Detect which cell encompasses the target text, then output its (x, y) center coordinate. 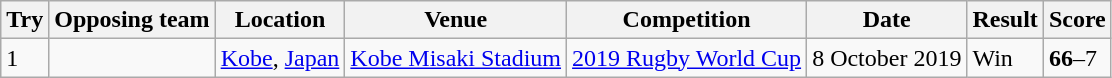
Opposing team (132, 20)
Venue (456, 20)
Kobe, Japan (280, 58)
Score (1077, 20)
Try (25, 20)
66–7 (1077, 58)
Competition (687, 20)
Result (1005, 20)
Win (1005, 58)
2019 Rugby World Cup (687, 58)
Location (280, 20)
8 October 2019 (887, 58)
1 (25, 58)
Date (887, 20)
Kobe Misaki Stadium (456, 58)
